Identify which cell holds the provided text, then report its [X, Y] central coordinate. 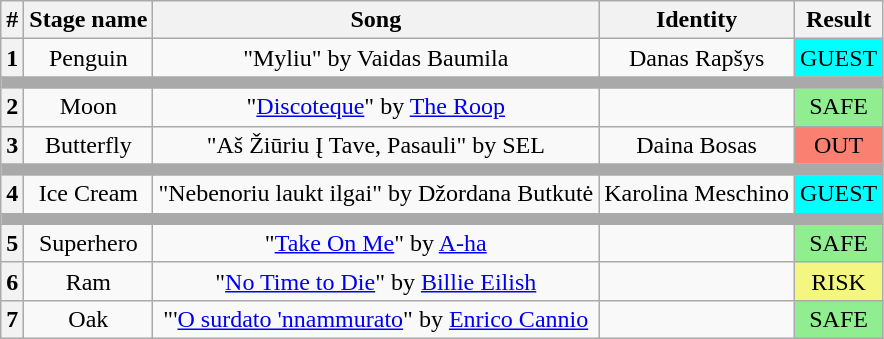
3 [12, 145]
Ice Cream [88, 194]
"Discoteque" by The Roop [376, 107]
Identity [697, 20]
"Myliu" by Vaidas Baumila [376, 58]
1 [12, 58]
Karolina Meschino [697, 194]
5 [12, 243]
Butterfly [88, 145]
4 [12, 194]
Oak [88, 319]
Danas Rapšys [697, 58]
Result [838, 20]
6 [12, 281]
Daina Bosas [697, 145]
"Nebenoriu laukt ilgai" by Džordana Butkutė [376, 194]
"Take On Me" by A-ha [376, 243]
"'O surdato 'nnammurato" by Enrico Cannio [376, 319]
"No Time to Die" by Billie Eilish [376, 281]
OUT [838, 145]
Superhero [88, 243]
Ram [88, 281]
Song [376, 20]
Penguin [88, 58]
RISK [838, 281]
Moon [88, 107]
7 [12, 319]
"Aš Žiūriu Į Tave, Pasauli" by SEL [376, 145]
Stage name [88, 20]
# [12, 20]
2 [12, 107]
